Scan for the cell matching the given text and deliver its (X, Y) coordinate at center. 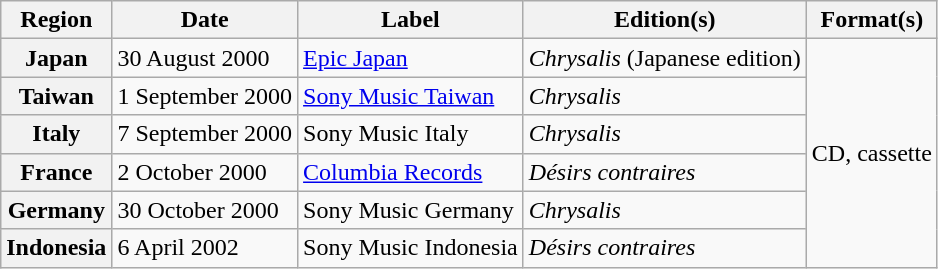
Chrysalis (Japanese edition) (664, 58)
France (56, 172)
Indonesia (56, 248)
1 September 2000 (205, 96)
Germany (56, 210)
Format(s) (872, 20)
6 April 2002 (205, 248)
Epic Japan (411, 58)
Sony Music Taiwan (411, 96)
Label (411, 20)
Region (56, 20)
Sony Music Germany (411, 210)
Edition(s) (664, 20)
Columbia Records (411, 172)
Sony Music Italy (411, 134)
30 October 2000 (205, 210)
Italy (56, 134)
30 August 2000 (205, 58)
Sony Music Indonesia (411, 248)
CD, cassette (872, 153)
Date (205, 20)
7 September 2000 (205, 134)
Taiwan (56, 96)
Japan (56, 58)
2 October 2000 (205, 172)
